Detect which cell encompasses the target text, then output its [X, Y] center coordinate. 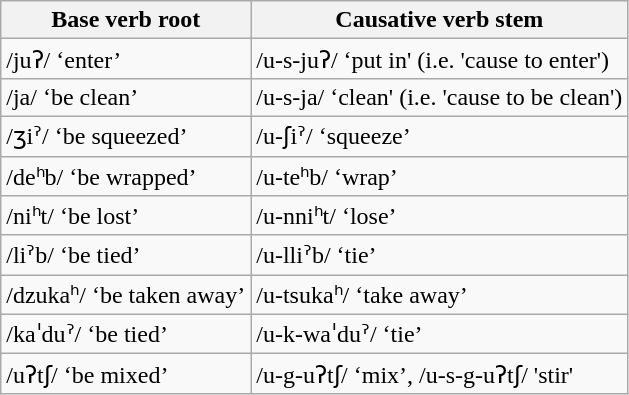
/deʰb/ ‘be wrapped’ [126, 176]
/u-ʃiˀ/ ‘squeeze’ [440, 136]
/liˀb/ ‘be tied’ [126, 255]
/niʰt/ ‘be lost’ [126, 216]
/uʔtʃ/ ‘be mixed’ [126, 374]
/ja/ ‘be clean’ [126, 97]
/u-nniʰt/ ‘lose’ [440, 216]
/u-g-uʔtʃ/ ‘mix’, /u-s-g-uʔtʃ/ 'stir' [440, 374]
/u-s-ja/ ‘clean' (i.e. 'cause to be clean') [440, 97]
/u-lliˀb/ ‘tie’ [440, 255]
/kaˈduˀ/ ‘be tied’ [126, 334]
/u-teʰb/ ‘wrap’ [440, 176]
/ʒiˀ/ ‘be squeezed’ [126, 136]
/u-s-juʔ/ ‘put in' (i.e. 'cause to enter') [440, 59]
Causative verb stem [440, 20]
/dzukaʰ/ ‘be taken away’ [126, 295]
Base verb root [126, 20]
/u-k-waˈduˀ/ ‘tie’ [440, 334]
/u-tsukaʰ/ ‘take away’ [440, 295]
/juʔ/ ‘enter’ [126, 59]
